Return the (x, y) coordinate for the center point of the cell that contains the specified text.  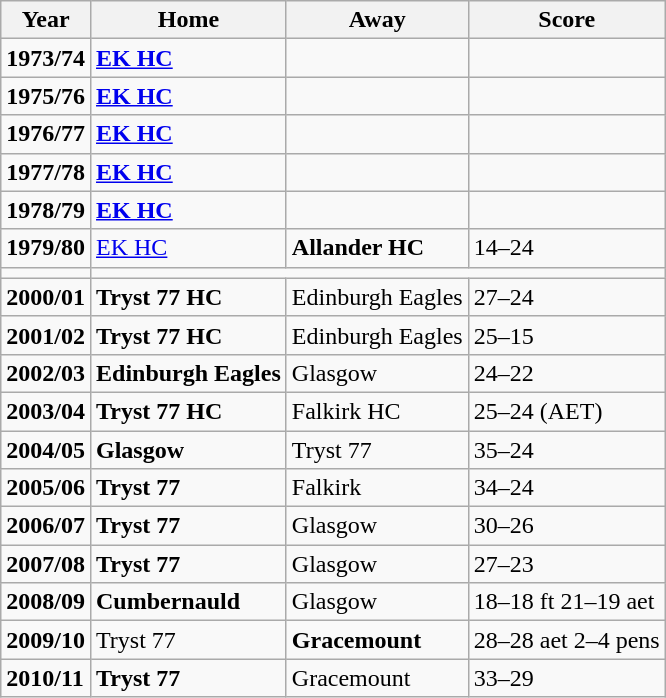
2009/10 (46, 640)
1976/77 (46, 134)
2008/09 (46, 602)
25–24 (AET) (566, 411)
1977/78 (46, 172)
2010/11 (46, 678)
2006/07 (46, 526)
24–22 (566, 373)
27–23 (566, 564)
27–24 (566, 297)
33–29 (566, 678)
1975/76 (46, 96)
2000/01 (46, 297)
14–24 (566, 248)
Falkirk HC (377, 411)
25–15 (566, 335)
1978/79 (46, 210)
2001/02 (46, 335)
1973/74 (46, 58)
2005/06 (46, 488)
Falkirk (377, 488)
18–18 ft 21–19 aet (566, 602)
2004/05 (46, 449)
30–26 (566, 526)
Away (377, 20)
28–28 aet 2–4 pens (566, 640)
Year (46, 20)
Score (566, 20)
35–24 (566, 449)
2007/08 (46, 564)
1979/80 (46, 248)
Allander HC (377, 248)
Cumbernauld (188, 602)
2003/04 (46, 411)
2002/03 (46, 373)
Home (188, 20)
34–24 (566, 488)
